Return [X, Y] of the center of cell containing provided text 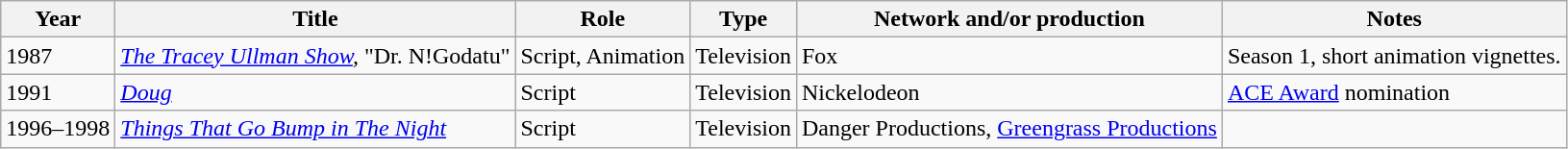
1991 [58, 92]
Danger Productions, Greengrass Productions [1009, 129]
Notes [1394, 19]
ACE Award nomination [1394, 92]
Network and/or production [1009, 19]
Fox [1009, 56]
1996–1998 [58, 129]
Type [744, 19]
Doug [315, 92]
Title [315, 19]
Role [603, 19]
The Tracey Ullman Show, "Dr. N!Godatu" [315, 56]
Season 1, short animation vignettes. [1394, 56]
Things That Go Bump in The Night [315, 129]
Year [58, 19]
Nickelodeon [1009, 92]
1987 [58, 56]
Script, Animation [603, 56]
